Scan for the cell matching the given text and deliver its [X, Y] coordinate at center. 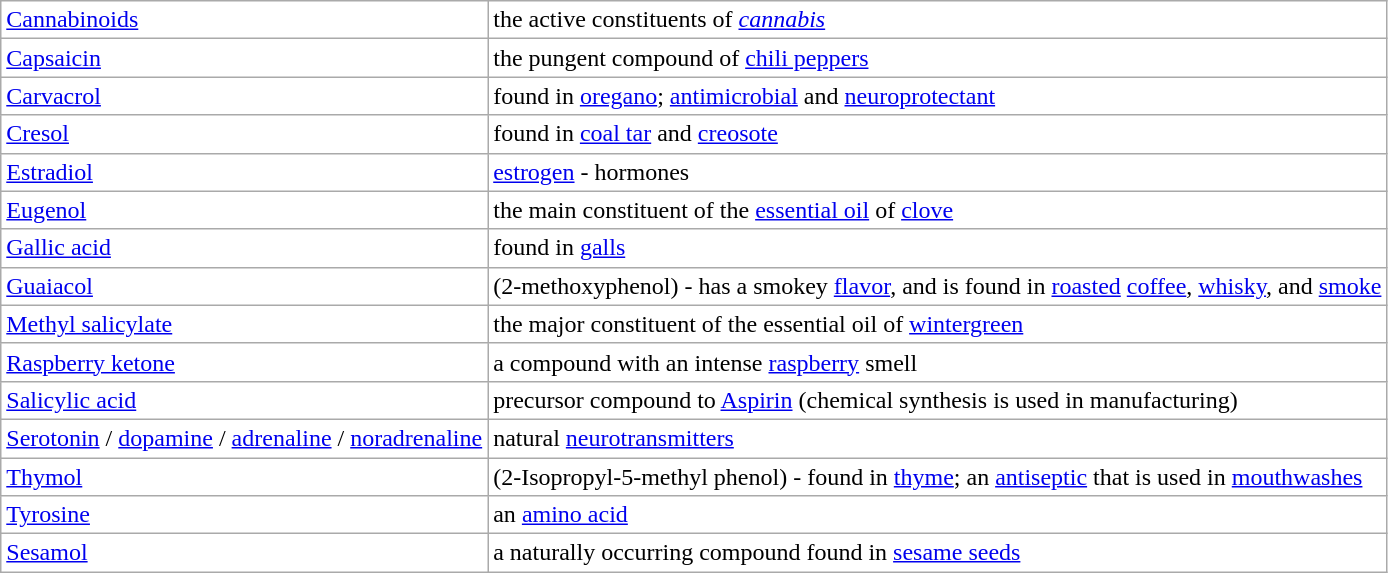
found in coal tar and creosote [938, 134]
a naturally occurring compound found in sesame seeds [938, 553]
found in galls [938, 248]
the major constituent of the essential oil of wintergreen [938, 324]
Serotonin / dopamine / adrenaline / noradrenaline [244, 438]
(2-methoxyphenol) - has a smokey flavor, and is found in roasted coffee, whisky, and smoke [938, 286]
Sesamol [244, 553]
the pungent compound of chili peppers [938, 58]
precursor compound to Aspirin (chemical synthesis is used in manufacturing) [938, 400]
Salicylic acid [244, 400]
found in oregano; antimicrobial and neuroprotectant [938, 96]
Methyl salicylate [244, 324]
the main constituent of the essential oil of clove [938, 210]
Cannabinoids [244, 20]
Eugenol [244, 210]
Capsaicin [244, 58]
Thymol [244, 477]
the active constituents of cannabis [938, 20]
Raspberry ketone [244, 362]
Carvacrol [244, 96]
Gallic acid [244, 248]
Cresol [244, 134]
(2-Isopropyl-5-methyl phenol) - found in thyme; an antiseptic that is used in mouthwashes [938, 477]
an amino acid [938, 515]
estrogen - hormones [938, 172]
a compound with an intense raspberry smell [938, 362]
Guaiacol [244, 286]
Estradiol [244, 172]
natural neurotransmitters [938, 438]
Tyrosine [244, 515]
